Capture the cell that displays the provided text and extract its [X, Y] central coordinate. 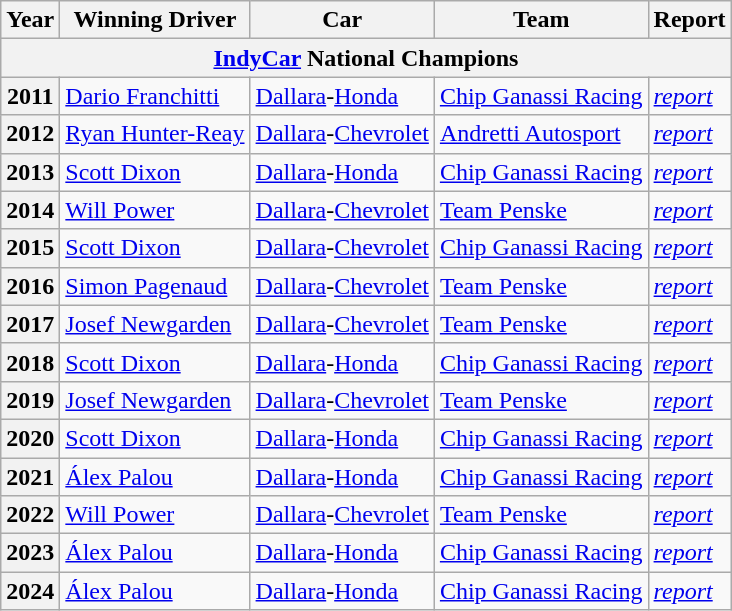
2013 [30, 172]
Ryan Hunter-Reay [155, 134]
2024 [30, 591]
IndyCar National Champions [366, 58]
2015 [30, 248]
Andretti Autosport [541, 134]
Year [30, 20]
2016 [30, 286]
Simon Pagenaud [155, 286]
2018 [30, 362]
2019 [30, 400]
2022 [30, 515]
2017 [30, 324]
2023 [30, 553]
Car [342, 20]
Report [690, 20]
2021 [30, 477]
Winning Driver [155, 20]
2020 [30, 438]
Team [541, 20]
2012 [30, 134]
2011 [30, 96]
Dario Franchitti [155, 96]
2014 [30, 210]
